Determine the (x, y) coordinate at the center of the cell enclosing the given text.  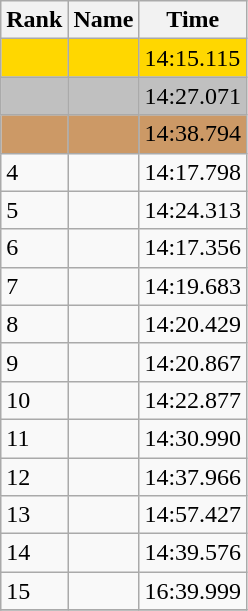
14:57.427 (193, 515)
9 (34, 362)
11 (34, 438)
14:39.576 (193, 553)
14:27.071 (193, 96)
14:17.356 (193, 248)
14:22.877 (193, 400)
14:30.990 (193, 438)
10 (34, 400)
14:24.313 (193, 210)
6 (34, 248)
16:39.999 (193, 591)
Time (193, 20)
14:37.966 (193, 477)
7 (34, 286)
14:20.867 (193, 362)
5 (34, 210)
14:20.429 (193, 324)
8 (34, 324)
Name (104, 20)
15 (34, 591)
4 (34, 172)
14:19.683 (193, 286)
12 (34, 477)
14:38.794 (193, 134)
14 (34, 553)
13 (34, 515)
Rank (34, 20)
14:15.115 (193, 58)
14:17.798 (193, 172)
